Capture the cell that displays the provided text and extract its [x, y] central coordinate. 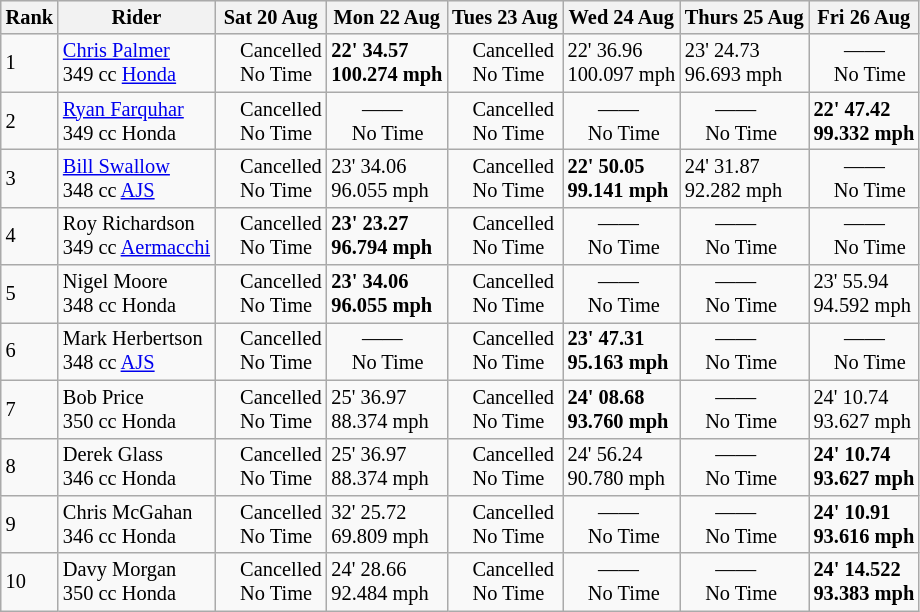
Rank [30, 17]
22' 34.57 100.274 mph [386, 63]
5 [30, 294]
24' 14.522 93.383 mph [864, 582]
23' 24.73 96.693 mph [744, 63]
32' 25.72 69.809 mph [386, 524]
24' 08.68 93.760 mph [622, 409]
Chris Palmer 349 cc Honda [136, 63]
Mark Herbertson 348 cc AJS [136, 351]
Davy Morgan 350 cc Honda [136, 582]
2 [30, 121]
Bob Price 350 cc Honda [136, 409]
7 [30, 409]
24' 56.24 90.780 mph [622, 467]
24' 31.87 92.282 mph [744, 178]
3 [30, 178]
Ryan Farquhar 349 cc Honda [136, 121]
8 [30, 467]
22' 36.96 100.097 mph [622, 63]
23' 23.27 96.794 mph [386, 236]
10 [30, 582]
23' 55.94 94.592 mph [864, 294]
24' 10.91 93.616 mph [864, 524]
Bill Swallow 348 cc AJS [136, 178]
6 [30, 351]
4 [30, 236]
Thurs 25 Aug [744, 17]
1 [30, 63]
9 [30, 524]
Rider [136, 17]
Tues 23 Aug [504, 17]
Derek Glass 346 cc Honda [136, 467]
23' 47.31 95.163 mph [622, 351]
Sat 20 Aug [271, 17]
Mon 22 Aug [386, 17]
24' 28.66 92.484 mph [386, 582]
Chris McGahan 346 cc Honda [136, 524]
Fri 26 Aug [864, 17]
22' 50.05 99.141 mph [622, 178]
22' 47.42 99.332 mph [864, 121]
Roy Richardson 349 cc Aermacchi [136, 236]
Nigel Moore 348 cc Honda [136, 294]
Wed 24 Aug [622, 17]
